Locate the cell with the specified text and output its [X, Y] center coordinate. 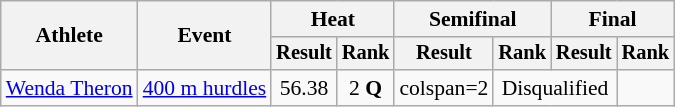
Athlete [70, 36]
Event [205, 36]
Semifinal [472, 19]
Final [612, 19]
400 m hurdles [205, 88]
56.38 [304, 88]
Wenda Theron [70, 88]
Disqualified [554, 88]
Heat [332, 19]
colspan=2 [444, 88]
2 Q [366, 88]
